Locate the cell with the specified text and output its [x, y] center coordinate. 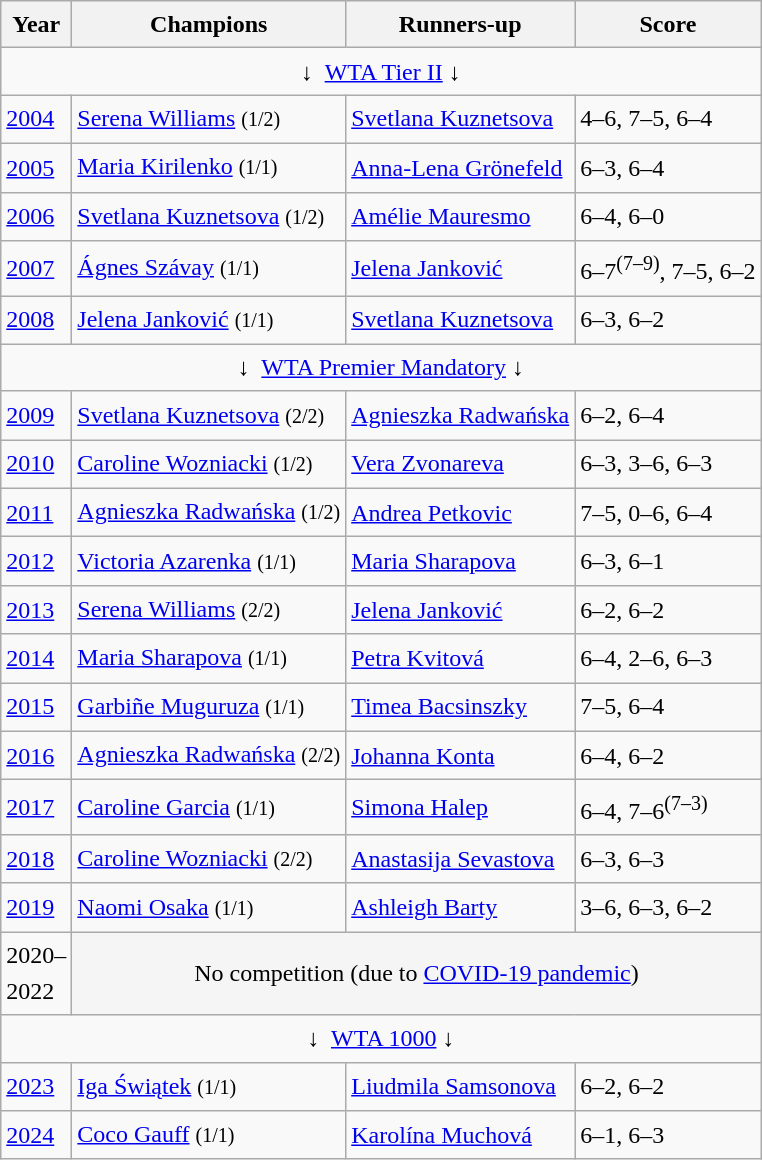
2005 [36, 168]
2012 [36, 562]
6–1, 6–3 [668, 1136]
Score [668, 24]
Karolína Muchová [460, 1136]
2016 [36, 756]
Iga Świątek (1/1) [209, 1086]
↓ WTA Premier Mandatory ↓ [381, 368]
↓ WTA 1000 ↓ [381, 1038]
2011 [36, 512]
Liudmila Samsonova [460, 1086]
2007 [36, 268]
Johanna Konta [460, 756]
Serena Williams (2/2) [209, 610]
3–6, 6–3, 6–2 [668, 908]
6–4, 6–2 [668, 756]
2015 [36, 708]
6–3, 3–6, 6–3 [668, 464]
Jelena Janković (1/1) [209, 320]
Simona Halep [460, 808]
Garbiñe Muguruza (1/1) [209, 708]
Anastasija Sevastova [460, 860]
Champions [209, 24]
Timea Bacsinszky [460, 708]
2024 [36, 1136]
6–3, 6–1 [668, 562]
Year [36, 24]
Petra Kvitová [460, 658]
6–4, 7–6(7–3) [668, 808]
2019 [36, 908]
Svetlana Kuznetsova (1/2) [209, 216]
Anna-Lena Grönefeld [460, 168]
6–2, 6–4 [668, 416]
6–3, 6–4 [668, 168]
Victoria Azarenka (1/1) [209, 562]
2023 [36, 1086]
Maria Sharapova [460, 562]
Maria Kirilenko (1/1) [209, 168]
2006 [36, 216]
Vera Zvonareva [460, 464]
6–7(7–9), 7–5, 6–2 [668, 268]
7–5, 6–4 [668, 708]
Andrea Petkovic [460, 512]
Coco Gauff (1/1) [209, 1136]
Agnieszka Radwańska (1/2) [209, 512]
Caroline Garcia (1/1) [209, 808]
Runners-up [460, 24]
4–6, 7–5, 6–4 [668, 120]
7–5, 0–6, 6–4 [668, 512]
Svetlana Kuznetsova (2/2) [209, 416]
2004 [36, 120]
2009 [36, 416]
6–3, 6–3 [668, 860]
2018 [36, 860]
6–4, 6–0 [668, 216]
Agnieszka Radwańska (2/2) [209, 756]
2020–2022 [36, 974]
Ashleigh Barty [460, 908]
2017 [36, 808]
Caroline Wozniacki (2/2) [209, 860]
Serena Williams (1/2) [209, 120]
2013 [36, 610]
Amélie Mauresmo [460, 216]
↓ WTA Tier II ↓ [381, 72]
2014 [36, 658]
Maria Sharapova (1/1) [209, 658]
Agnieszka Radwańska [460, 416]
Naomi Osaka (1/1) [209, 908]
2008 [36, 320]
Ágnes Szávay (1/1) [209, 268]
6–3, 6–2 [668, 320]
2010 [36, 464]
Caroline Wozniacki (1/2) [209, 464]
6–4, 2–6, 6–3 [668, 658]
No competition (due to COVID-19 pandemic) [416, 974]
